Extract the [x, y] coordinate from the center of the cell holding the provided text.  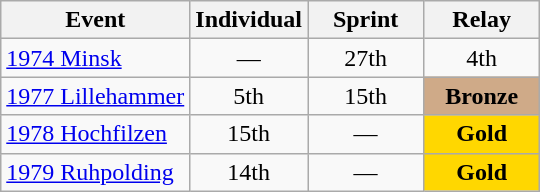
Sprint [366, 20]
1979 Ruhpolding [96, 172]
1977 Lillehammer [96, 96]
5th [249, 96]
Event [96, 20]
27th [366, 58]
14th [249, 172]
4th [482, 58]
Relay [482, 20]
Bronze [482, 96]
1978 Hochfilzen [96, 134]
Individual [249, 20]
1974 Minsk [96, 58]
